Return (X, Y) of the center of cell containing provided text 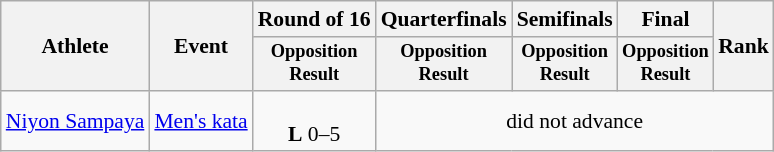
Men's kata (200, 122)
L 0–5 (314, 122)
Rank (744, 46)
did not advance (575, 122)
Athlete (76, 46)
Round of 16 (314, 19)
Semifinals (565, 19)
Quarterfinals (444, 19)
Niyon Sampaya (76, 122)
Final (666, 19)
Event (200, 46)
